Capture the cell that displays the provided text and extract its [x, y] central coordinate. 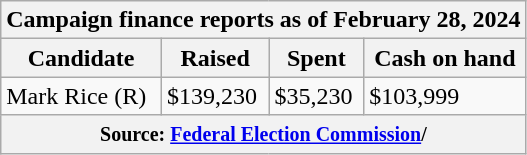
Raised [215, 58]
Spent [316, 58]
$139,230 [215, 96]
Candidate [82, 58]
Source: Federal Election Commission/ [264, 134]
Mark Rice (R) [82, 96]
Campaign finance reports as of February 28, 2024 [264, 20]
$35,230 [316, 96]
Cash on hand [445, 58]
$103,999 [445, 96]
